Capture the cell that displays the provided text and extract its (x, y) central coordinate. 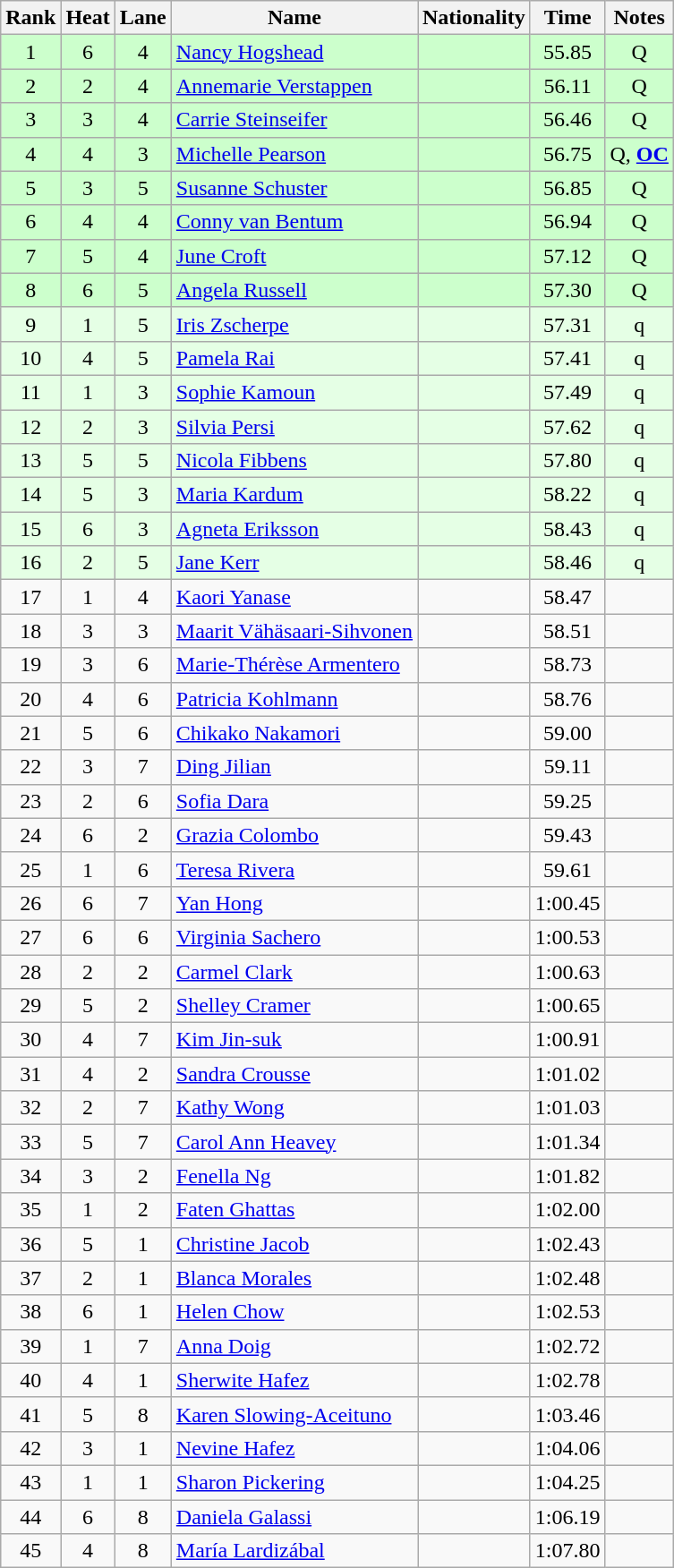
1:02.78 (567, 1380)
36 (30, 1244)
27 (30, 937)
13 (30, 461)
57.12 (567, 256)
Susanne Schuster (294, 188)
56.46 (567, 120)
56.75 (567, 154)
1:01.03 (567, 1108)
57.49 (567, 392)
Helen Chow (294, 1312)
Virginia Sachero (294, 937)
15 (30, 529)
23 (30, 801)
Annemarie Verstappen (294, 86)
Kaori Yanase (294, 597)
9 (30, 324)
Sherwite Hafez (294, 1380)
34 (30, 1176)
40 (30, 1380)
16 (30, 563)
42 (30, 1448)
43 (30, 1482)
59.11 (567, 767)
Kathy Wong (294, 1108)
14 (30, 495)
Nationality (474, 18)
Daniela Galassi (294, 1517)
57.80 (567, 461)
57.31 (567, 324)
58.51 (567, 631)
19 (30, 665)
59.00 (567, 733)
1:01.02 (567, 1074)
18 (30, 631)
Heat (88, 18)
Notes (639, 18)
Conny van Bentum (294, 222)
58.47 (567, 597)
55.85 (567, 52)
1:04.25 (567, 1482)
Michelle Pearson (294, 154)
Sandra Crousse (294, 1074)
1:00.65 (567, 1006)
Yan Hong (294, 903)
1:00.45 (567, 903)
30 (30, 1040)
59.25 (567, 801)
Fenella Ng (294, 1176)
Sofia Dara (294, 801)
Pamela Rai (294, 358)
Carol Ann Heavey (294, 1142)
1:00.91 (567, 1040)
58.43 (567, 529)
56.94 (567, 222)
Chikako Nakamori (294, 733)
25 (30, 869)
58.73 (567, 665)
Grazia Colombo (294, 835)
41 (30, 1414)
Patricia Kohlmann (294, 699)
20 (30, 699)
1:04.06 (567, 1448)
26 (30, 903)
1:00.53 (567, 937)
Carmel Clark (294, 971)
28 (30, 971)
Sharon Pickering (294, 1482)
1:02.48 (567, 1278)
1:00.63 (567, 971)
Maarit Vähäsaari-Sihvonen (294, 631)
Time (567, 18)
17 (30, 597)
31 (30, 1074)
Karen Slowing-Aceituno (294, 1414)
Name (294, 18)
57.41 (567, 358)
Kim Jin-suk (294, 1040)
Rank (30, 18)
39 (30, 1346)
Christine Jacob (294, 1244)
Jane Kerr (294, 563)
59.61 (567, 869)
Nicola Fibbens (294, 461)
Shelley Cramer (294, 1006)
56.11 (567, 86)
33 (30, 1142)
1:02.72 (567, 1346)
32 (30, 1108)
59.43 (567, 835)
June Croft (294, 256)
Carrie Steinseifer (294, 120)
35 (30, 1210)
57.30 (567, 290)
1:07.80 (567, 1551)
Sophie Kamoun (294, 392)
58.76 (567, 699)
12 (30, 427)
38 (30, 1312)
10 (30, 358)
1:02.43 (567, 1244)
29 (30, 1006)
58.22 (567, 495)
Teresa Rivera (294, 869)
11 (30, 392)
Blanca Morales (294, 1278)
Angela Russell (294, 290)
Nevine Hafez (294, 1448)
1:01.82 (567, 1176)
1:01.34 (567, 1142)
58.46 (567, 563)
Marie-Thérèse Armentero (294, 665)
1:03.46 (567, 1414)
Iris Zscherpe (294, 324)
45 (30, 1551)
37 (30, 1278)
Lane (143, 18)
1:06.19 (567, 1517)
56.85 (567, 188)
Q, OC (639, 154)
Agneta Eriksson (294, 529)
21 (30, 733)
Faten Ghattas (294, 1210)
24 (30, 835)
22 (30, 767)
María Lardizábal (294, 1551)
44 (30, 1517)
Anna Doig (294, 1346)
Ding Jilian (294, 767)
1:02.53 (567, 1312)
Maria Kardum (294, 495)
1:02.00 (567, 1210)
Silvia Persi (294, 427)
Nancy Hogshead (294, 52)
57.62 (567, 427)
